Return the [X, Y] coordinate for the center point of the cell that contains the specified text.  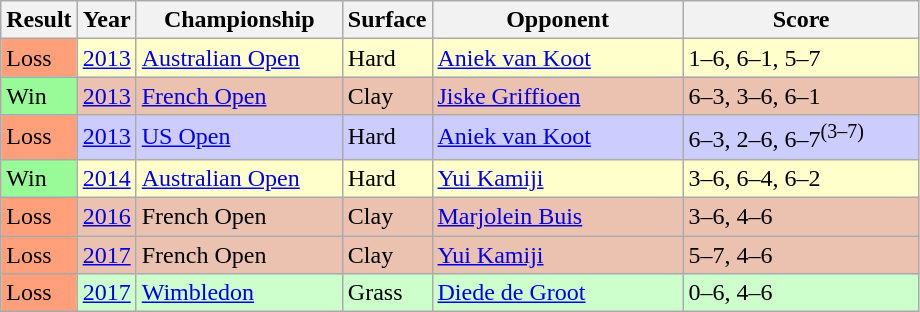
2016 [106, 217]
Surface [387, 20]
Result [39, 20]
Grass [387, 293]
Opponent [558, 20]
6–3, 3–6, 6–1 [801, 96]
6–3, 2–6, 6–7(3–7) [801, 138]
US Open [239, 138]
Year [106, 20]
3–6, 6–4, 6–2 [801, 178]
Marjolein Buis [558, 217]
Wimbledon [239, 293]
3–6, 4–6 [801, 217]
Jiske Griffioen [558, 96]
0–6, 4–6 [801, 293]
Score [801, 20]
Championship [239, 20]
Diede de Groot [558, 293]
1–6, 6–1, 5–7 [801, 58]
5–7, 4–6 [801, 255]
2014 [106, 178]
